Search for the cell housing the specified text and yield its (X, Y) center coordinate. 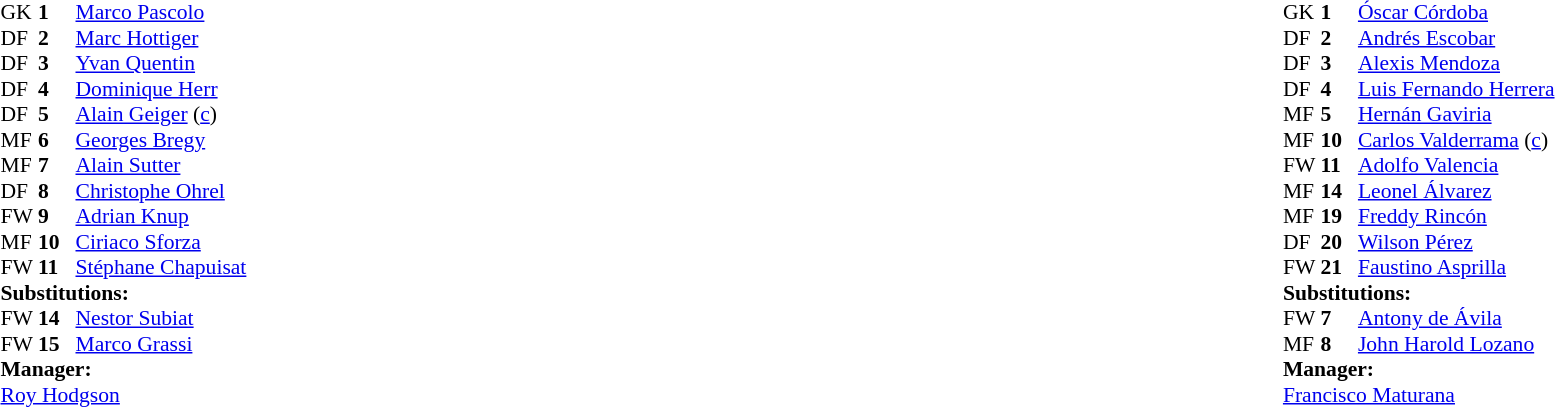
Adrian Knup (162, 217)
Carlos Valderrama (c) (1456, 140)
Alain Sutter (162, 165)
Luis Fernando Herrera (1456, 89)
Óscar Córdoba (1456, 13)
Marc Hottiger (162, 38)
Antony de Ávila (1456, 319)
21 (1339, 267)
Alain Geiger (c) (162, 115)
Stéphane Chapuisat (162, 267)
Andrés Escobar (1456, 38)
Adolfo Valencia (1456, 165)
Leonel Álvarez (1456, 191)
Hernán Gaviria (1456, 115)
6 (57, 140)
Alexis Mendoza (1456, 63)
Faustino Asprilla (1456, 267)
19 (1339, 217)
15 (57, 344)
Marco Pascolo (162, 13)
Nestor Subiat (162, 319)
Christophe Ohrel (162, 191)
Dominique Herr (162, 89)
20 (1339, 242)
John Harold Lozano (1456, 344)
Georges Bregy (162, 140)
Freddy Rincón (1456, 217)
9 (57, 217)
Marco Grassi (162, 344)
Yvan Quentin (162, 63)
Wilson Pérez (1456, 242)
Ciriaco Sforza (162, 242)
